Locate the cell with the specified text and output its (x, y) center coordinate. 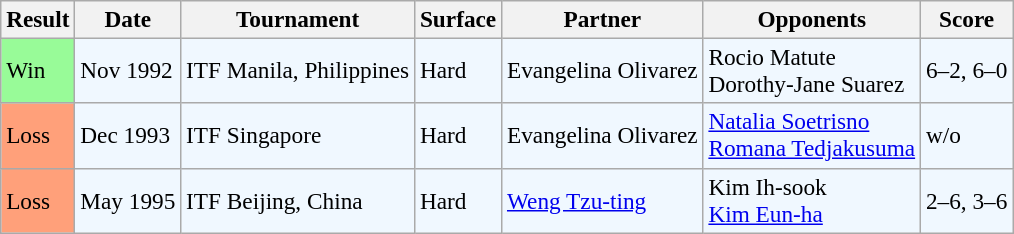
Rocio Matute Dorothy-Jane Suarez (812, 70)
Win (38, 70)
Surface (458, 19)
May 1995 (128, 200)
6–2, 6–0 (967, 70)
ITF Beijing, China (298, 200)
ITF Singapore (298, 136)
Natalia Soetrisno Romana Tedjakusuma (812, 136)
Tournament (298, 19)
Opponents (812, 19)
Weng Tzu-ting (602, 200)
Kim Ih-sook Kim Eun-ha (812, 200)
ITF Manila, Philippines (298, 70)
w/o (967, 136)
Partner (602, 19)
Score (967, 19)
2–6, 3–6 (967, 200)
Nov 1992 (128, 70)
Date (128, 19)
Dec 1993 (128, 136)
Result (38, 19)
